Provide the [X, Y] coordinate of the cell's center where the given text is located.  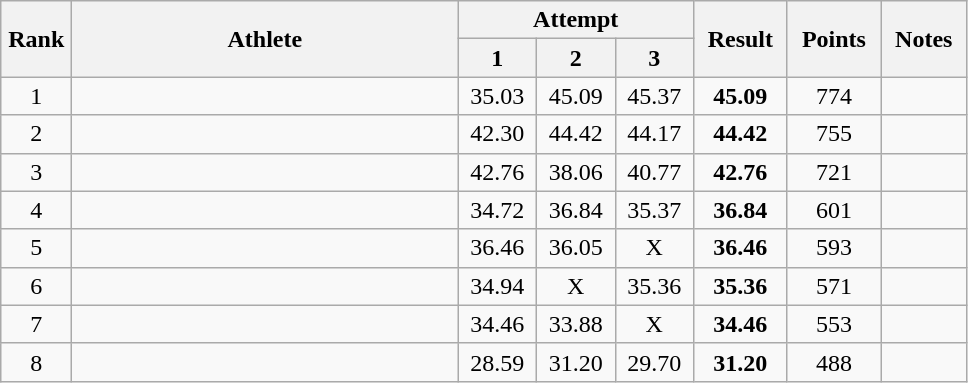
553 [834, 324]
Result [741, 39]
774 [834, 96]
488 [834, 362]
35.37 [654, 210]
28.59 [498, 362]
35.03 [498, 96]
34.72 [498, 210]
601 [834, 210]
Athlete [265, 39]
7 [36, 324]
38.06 [576, 172]
Attempt [576, 20]
44.17 [654, 134]
6 [36, 286]
40.77 [654, 172]
Rank [36, 39]
Points [834, 39]
33.88 [576, 324]
29.70 [654, 362]
8 [36, 362]
36.05 [576, 248]
Notes [924, 39]
4 [36, 210]
5 [36, 248]
34.94 [498, 286]
45.37 [654, 96]
571 [834, 286]
42.30 [498, 134]
755 [834, 134]
593 [834, 248]
721 [834, 172]
